Provide the (X, Y) coordinate of the cell's center where the given text is located.  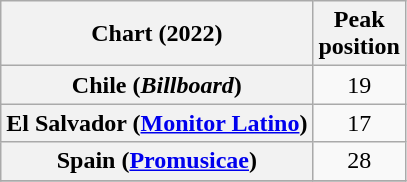
El Salvador (Monitor Latino) (157, 123)
28 (359, 161)
Spain (Promusicae) (157, 161)
19 (359, 85)
17 (359, 123)
Chart (2022) (157, 34)
Peak position (359, 34)
Chile (Billboard) (157, 85)
